From the cell containing the given text, extract its center point as [X, Y] coordinate. 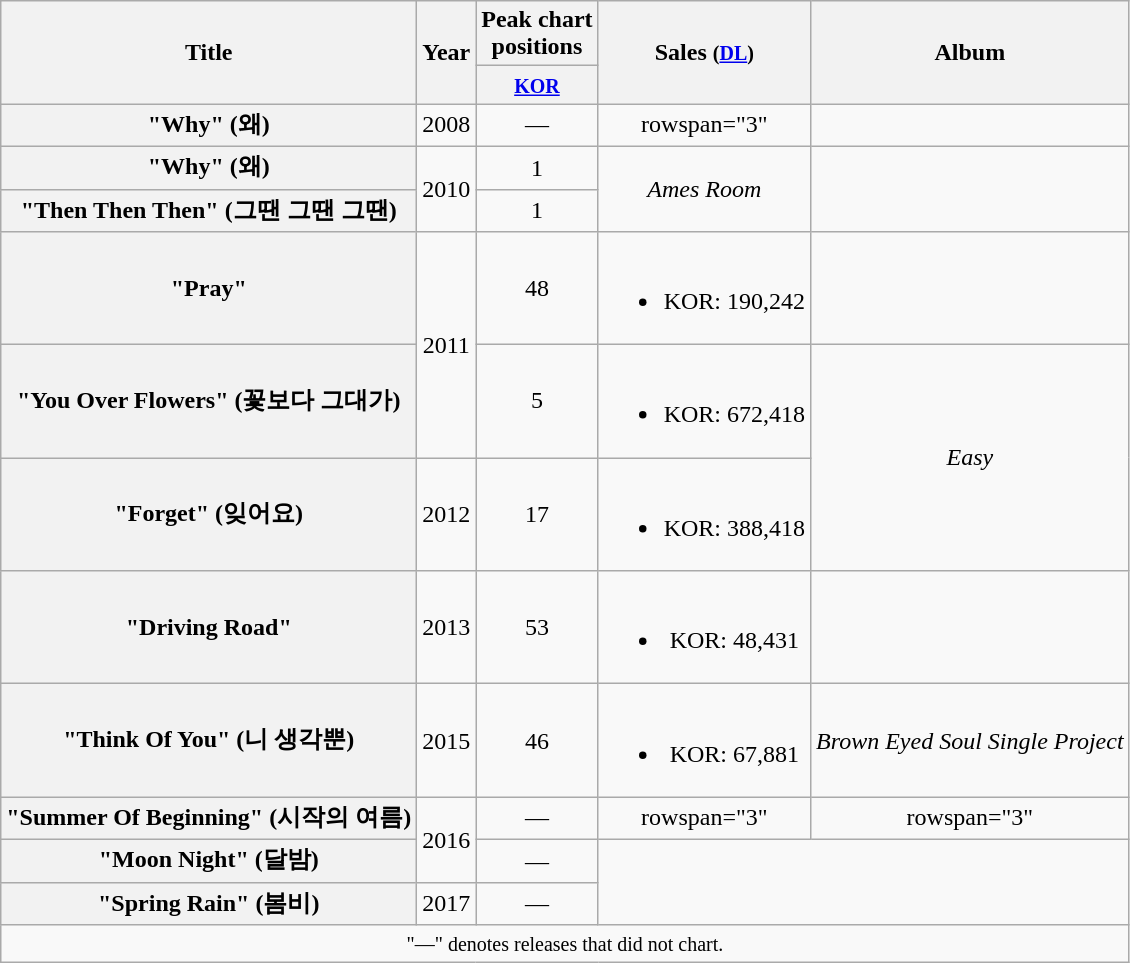
Album [970, 52]
2016 [446, 840]
"Summer Of Beginning" (시작의 여름) [209, 818]
53 [537, 628]
5 [537, 402]
"Moon Night" (달밤) [209, 860]
48 [537, 288]
Sales (DL) [704, 52]
2008 [446, 126]
"Pray" [209, 288]
2010 [446, 188]
KOR: 388,418 [704, 514]
KOR: 190,242 [704, 288]
Year [446, 52]
2012 [446, 514]
Easy [970, 458]
KOR: 672,418 [704, 402]
"Think Of You" (니 생각뿐) [209, 740]
17 [537, 514]
2015 [446, 740]
"Forget" (잊어요) [209, 514]
Brown Eyed Soul Single Project [970, 740]
46 [537, 740]
KOR: 48,431 [704, 628]
Ames Room [704, 188]
KOR [537, 85]
2013 [446, 628]
"You Over Flowers" (꽃보다 그대가) [209, 402]
"—" denotes releases that did not chart. [565, 944]
2017 [446, 904]
"Driving Road" [209, 628]
"Then Then Then" (그땐 그땐 그땐) [209, 210]
KOR: 67,881 [704, 740]
Peak chart positions [537, 34]
"Spring Rain" (봄비) [209, 904]
Title [209, 52]
2011 [446, 345]
